Find where the given text appears and provide that cell's center as (X, Y) coordinate. 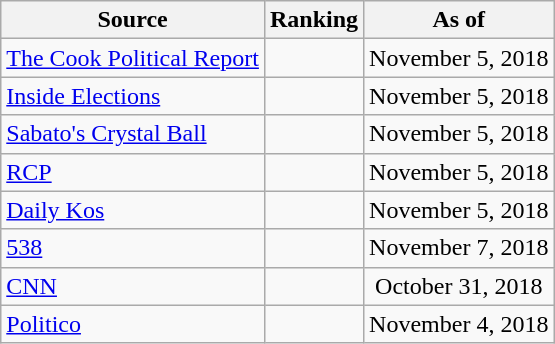
November 7, 2018 (459, 248)
Daily Kos (133, 210)
RCP (133, 172)
The Cook Political Report (133, 58)
538 (133, 248)
Source (133, 20)
Ranking (314, 20)
November 4, 2018 (459, 324)
Sabato's Crystal Ball (133, 134)
Inside Elections (133, 96)
October 31, 2018 (459, 286)
Politico (133, 324)
CNN (133, 286)
As of (459, 20)
